Extract the [X, Y] coordinate from the center of the cell holding the provided text.  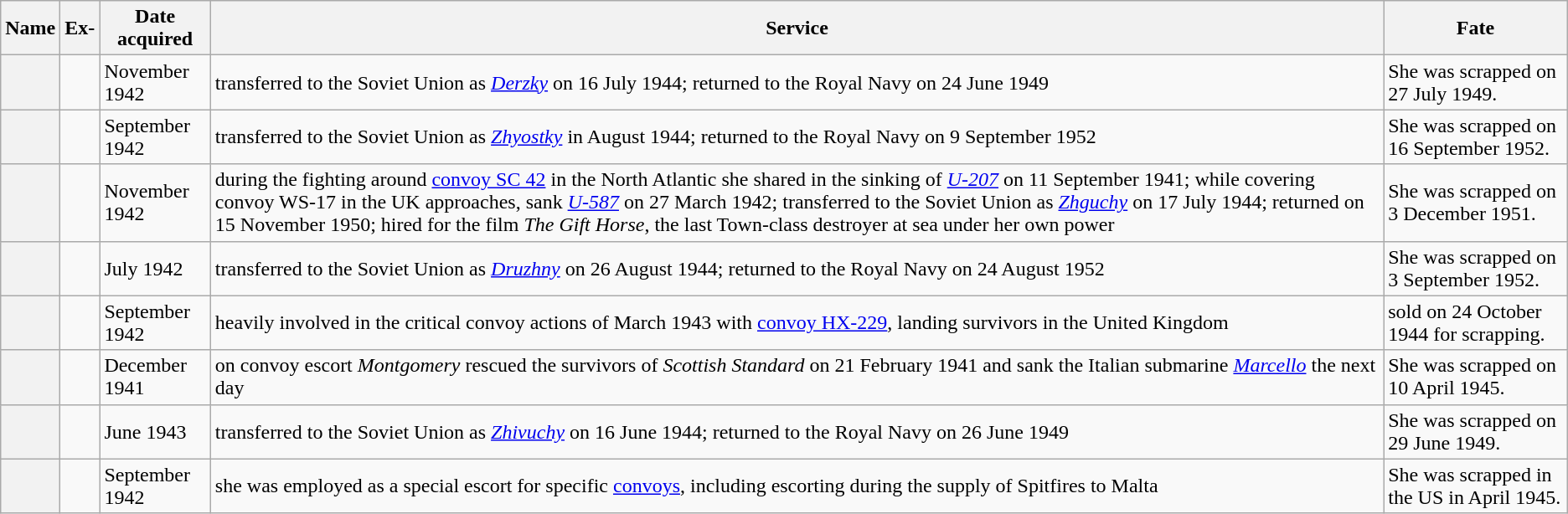
She was scrapped on 3 December 1951. [1476, 203]
December 1941 [155, 377]
She was scrapped on 3 September 1952. [1476, 268]
She was scrapped on 16 September 1952. [1476, 137]
Fate [1476, 28]
She was scrapped on 10 April 1945. [1476, 377]
sold on 24 October 1944 for scrapping. [1476, 323]
She was scrapped in the US in April 1945. [1476, 486]
heavily involved in the critical convoy actions of March 1943 with convoy HX-229, landing survivors in the United Kingdom [797, 323]
Ex- [80, 28]
Date acquired [155, 28]
transferred to the Soviet Union as Zhyostky in August 1944; returned to the Royal Navy on 9 September 1952 [797, 137]
transferred to the Soviet Union as Druzhny on 26 August 1944; returned to the Royal Navy on 24 August 1952 [797, 268]
transferred to the Soviet Union as Derzky on 16 July 1944; returned to the Royal Navy on 24 June 1949 [797, 82]
She was scrapped on 27 July 1949. [1476, 82]
She was scrapped on 29 June 1949. [1476, 432]
Service [797, 28]
Name [30, 28]
transferred to the Soviet Union as Zhivuchy on 16 June 1944; returned to the Royal Navy on 26 June 1949 [797, 432]
she was employed as a special escort for specific convoys, including escorting during the supply of Spitfires to Malta [797, 486]
July 1942 [155, 268]
on convoy escort Montgomery rescued the survivors of Scottish Standard on 21 February 1941 and sank the Italian submarine Marcello the next day [797, 377]
June 1943 [155, 432]
